Detect which cell encompasses the target text, then output its (x, y) center coordinate. 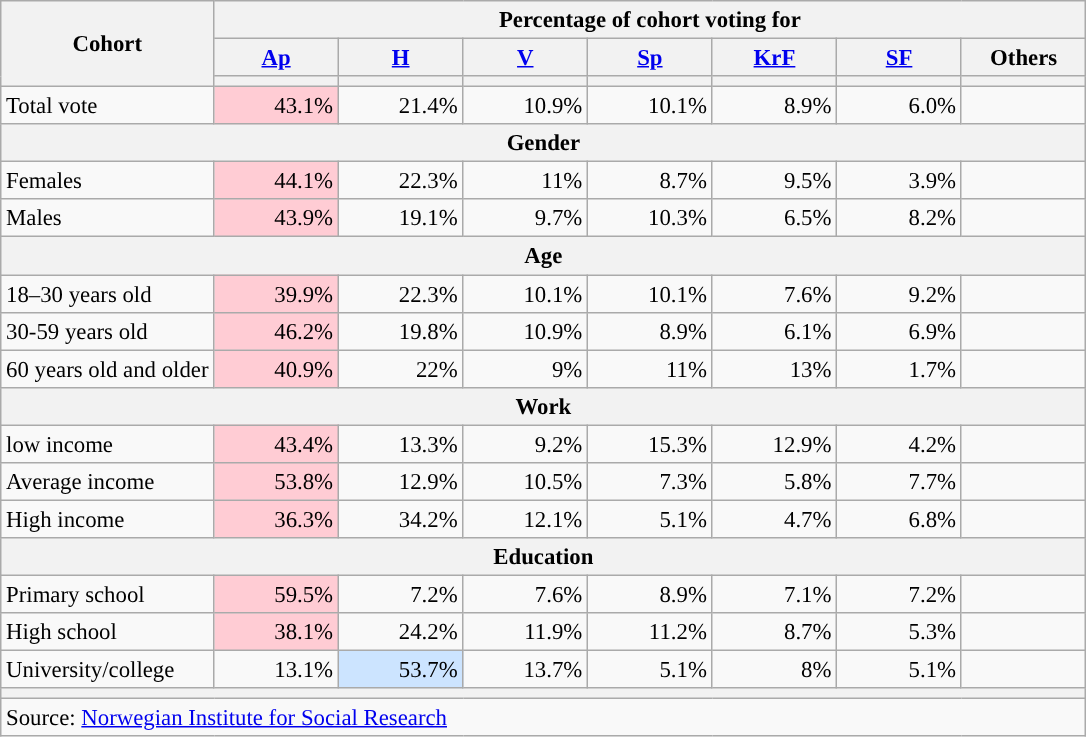
43.4% (276, 444)
13.3% (400, 444)
Education (544, 557)
Percentage of cohort voting for (650, 20)
8.2% (900, 219)
19.8% (400, 331)
Average income (108, 482)
9% (526, 369)
6.5% (774, 219)
Gender (544, 143)
18–30 years old (108, 294)
13.7% (526, 670)
Source: Norwegian Institute for Social Research (544, 718)
40.9% (276, 369)
60 years old and older (108, 369)
7.3% (650, 482)
Age (544, 256)
36.3% (276, 519)
10.3% (650, 219)
19.1% (400, 219)
H (400, 58)
43.9% (276, 219)
6.9% (900, 331)
53.8% (276, 482)
3.9% (900, 181)
12.1% (526, 519)
38.1% (276, 632)
SF (900, 58)
University/college (108, 670)
low income (108, 444)
KrF (774, 58)
44.1% (276, 181)
22% (400, 369)
Work (544, 406)
59.5% (276, 594)
Others (1024, 58)
5.8% (774, 482)
4.2% (900, 444)
9.7% (526, 219)
Total vote (108, 106)
15.3% (650, 444)
High income (108, 519)
46.2% (276, 331)
Cohort (108, 44)
43.1% (276, 106)
Ap (276, 58)
1.7% (900, 369)
11.2% (650, 632)
V (526, 58)
Primary school (108, 594)
4.7% (774, 519)
6.1% (774, 331)
10.5% (526, 482)
6.8% (900, 519)
24.2% (400, 632)
Males (108, 219)
13.1% (276, 670)
7.1% (774, 594)
53.7% (400, 670)
11.9% (526, 632)
9.5% (774, 181)
8% (774, 670)
39.9% (276, 294)
5.3% (900, 632)
7.7% (900, 482)
6.0% (900, 106)
30-59 years old (108, 331)
13% (774, 369)
High school (108, 632)
34.2% (400, 519)
Sp (650, 58)
Females (108, 181)
21.4% (400, 106)
